Capture the cell that displays the provided text and extract its (x, y) central coordinate. 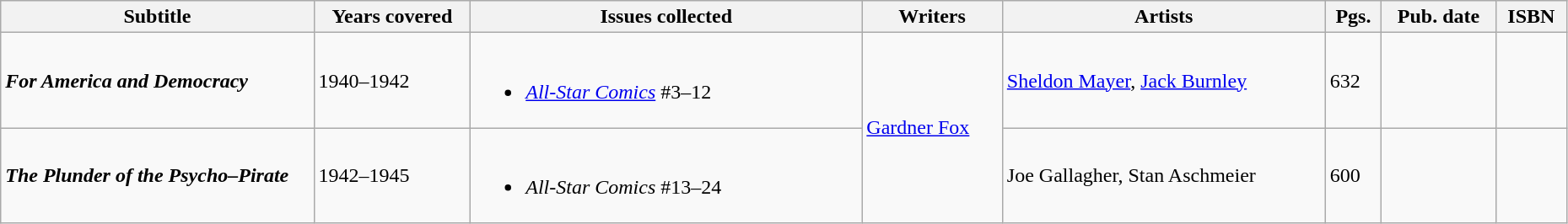
Gardner Fox (932, 128)
Pgs. (1353, 17)
Sheldon Mayer, Jack Burnley (1164, 81)
Joe Gallagher, Stan Aschmeier (1164, 175)
Writers (932, 17)
Subtitle (157, 17)
The Plunder of the Psycho–Pirate (157, 175)
Issues collected (666, 17)
All-Star Comics #3–12 (666, 81)
All-Star Comics #13–24 (666, 175)
Artists (1164, 17)
ISBN (1531, 17)
For America and Democracy (157, 81)
Years covered (392, 17)
1940–1942 (392, 81)
1942–1945 (392, 175)
Pub. date (1439, 17)
600 (1353, 175)
632 (1353, 81)
